Scan for the cell matching the given text and deliver its [x, y] coordinate at center. 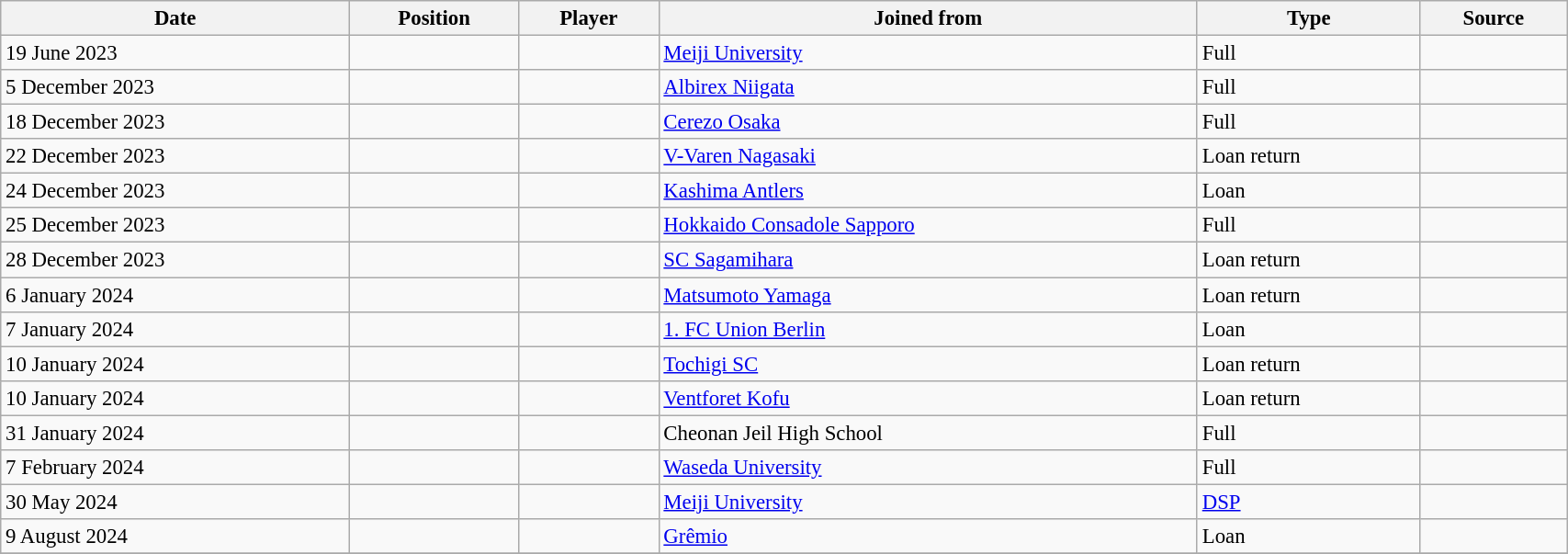
Kashima Antlers [928, 191]
18 December 2023 [175, 122]
28 December 2023 [175, 260]
25 December 2023 [175, 225]
Tochigi SC [928, 364]
9 August 2024 [175, 537]
Ventforet Kofu [928, 398]
Position [434, 18]
6 January 2024 [175, 295]
Hokkaido Consadole Sapporo [928, 225]
Cerezo Osaka [928, 122]
DSP [1308, 502]
24 December 2023 [175, 191]
31 January 2024 [175, 433]
7 February 2024 [175, 468]
V-Varen Nagasaki [928, 156]
Matsumoto Yamaga [928, 295]
19 June 2023 [175, 53]
Date [175, 18]
7 January 2024 [175, 329]
Joined from [928, 18]
Type [1308, 18]
5 December 2023 [175, 87]
1. FC Union Berlin [928, 329]
Waseda University [928, 468]
22 December 2023 [175, 156]
30 May 2024 [175, 502]
Player [590, 18]
Albirex Niigata [928, 87]
Grêmio [928, 537]
Source [1494, 18]
Cheonan Jeil High School [928, 433]
SC Sagamihara [928, 260]
